Capture the cell that displays the provided text and extract its (X, Y) central coordinate. 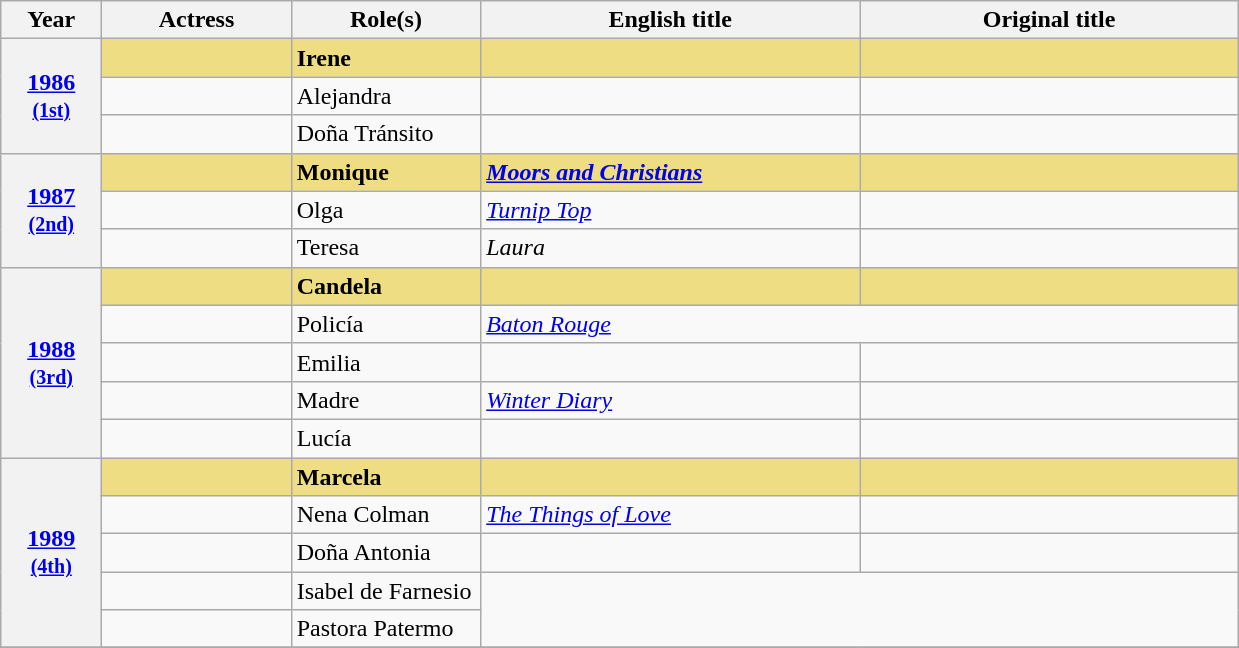
Doña Antonia (386, 553)
Year (52, 20)
The Things of Love (670, 515)
Baton Rouge (860, 324)
Candela (386, 286)
Moors and Christians (670, 172)
Policía (386, 324)
Turnip Top (670, 210)
Lucía (386, 438)
Irene (386, 58)
Role(s) (386, 20)
Olga (386, 210)
Actress (196, 20)
English title (670, 20)
1989 (4th) (52, 553)
Emilia (386, 362)
Pastora Patermo (386, 629)
Monique (386, 172)
Winter Diary (670, 400)
Madre (386, 400)
1988 (3rd) (52, 362)
1987 (2nd) (52, 210)
Marcela (386, 477)
Doña Tránsito (386, 134)
1986 (1st) (52, 96)
Nena Colman (386, 515)
Laura (670, 248)
Original title (1050, 20)
Alejandra (386, 96)
Teresa (386, 248)
Isabel de Farnesio (386, 591)
